Search for the cell housing the specified text and yield its (X, Y) center coordinate. 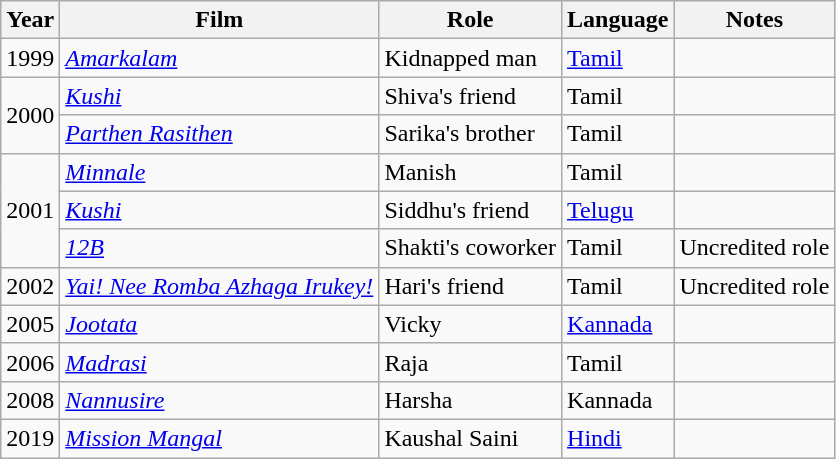
Year (30, 20)
Kaushal Saini (470, 438)
Amarkalam (220, 58)
Jootata (220, 324)
Hari's friend (470, 286)
Harsha (470, 400)
Raja (470, 362)
Vicky (470, 324)
Film (220, 20)
Nannusire (220, 400)
Sarika's brother (470, 134)
Shakti's coworker (470, 248)
Shiva's friend (470, 96)
Parthen Rasithen (220, 134)
Yai! Nee Romba Azhaga Irukey! (220, 286)
Manish (470, 172)
2001 (30, 210)
Telugu (618, 210)
2008 (30, 400)
Kidnapped man (470, 58)
Mission Mangal (220, 438)
12B (220, 248)
Role (470, 20)
Hindi (618, 438)
Language (618, 20)
Notes (754, 20)
2000 (30, 115)
2006 (30, 362)
2002 (30, 286)
1999 (30, 58)
Madrasi (220, 362)
Minnale (220, 172)
2019 (30, 438)
Siddhu's friend (470, 210)
2005 (30, 324)
